Find where the given text appears and provide that cell's center as (X, Y) coordinate. 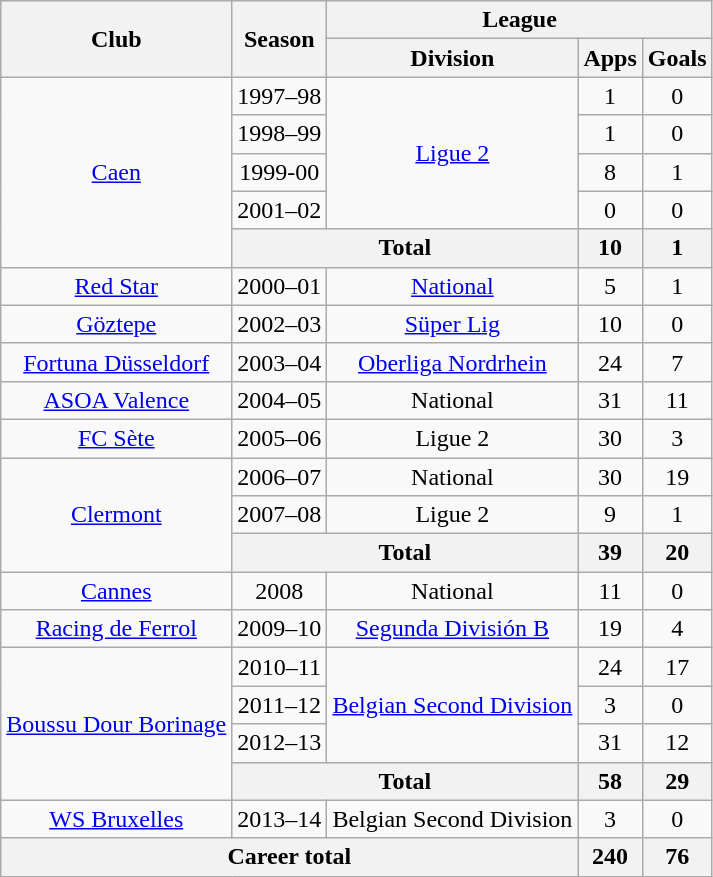
2002–03 (280, 324)
2006–07 (280, 477)
Club (116, 39)
FC Sète (116, 438)
7 (677, 362)
Apps (610, 58)
1997–98 (280, 96)
Oberliga Nordrhein (452, 362)
2009–10 (280, 629)
12 (677, 743)
2003–04 (280, 362)
Caen (116, 172)
Goals (677, 58)
2013–14 (280, 819)
Boussu Dour Borinage (116, 724)
Season (280, 39)
17 (677, 667)
4 (677, 629)
2010–11 (280, 667)
2005–06 (280, 438)
2007–08 (280, 515)
2000–01 (280, 286)
Racing de Ferrol (116, 629)
29 (677, 781)
2004–05 (280, 400)
League (520, 20)
Career total (290, 857)
Fortuna Düsseldorf (116, 362)
58 (610, 781)
2012–13 (280, 743)
Segunda División B (452, 629)
76 (677, 857)
Süper Lig (452, 324)
Red Star (116, 286)
Division (452, 58)
Cannes (116, 591)
1999-00 (280, 172)
2011–12 (280, 705)
39 (610, 553)
2008 (280, 591)
9 (610, 515)
Clermont (116, 515)
8 (610, 172)
240 (610, 857)
20 (677, 553)
Göztepe (116, 324)
2001–02 (280, 210)
5 (610, 286)
WS Bruxelles (116, 819)
ASOA Valence (116, 400)
1998–99 (280, 134)
